Search for the cell housing the specified text and yield its (X, Y) center coordinate. 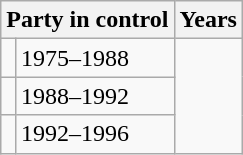
Party in control (88, 20)
1988–1992 (94, 96)
1992–1996 (94, 134)
1975–1988 (94, 58)
Years (208, 20)
